Pinpoint the cell where the given text exists, returning its [X, Y] midpoint coordinate. 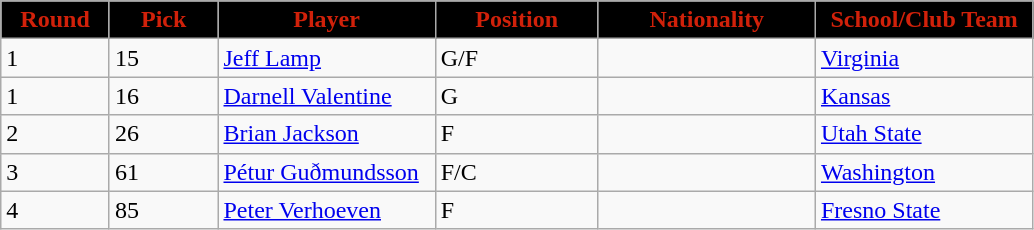
G/F [516, 58]
Washington [924, 172]
15 [164, 58]
85 [164, 210]
Position [516, 20]
3 [56, 172]
F/C [516, 172]
Brian Jackson [326, 134]
Round [56, 20]
Pick [164, 20]
Player [326, 20]
Fresno State [924, 210]
Jeff Lamp [326, 58]
Kansas [924, 96]
61 [164, 172]
16 [164, 96]
Peter Verhoeven [326, 210]
Darnell Valentine [326, 96]
Nationality [706, 20]
Pétur Guðmundsson [326, 172]
School/Club Team [924, 20]
Virginia [924, 58]
Utah State [924, 134]
2 [56, 134]
4 [56, 210]
26 [164, 134]
G [516, 96]
